Extract the [x, y] coordinate from the center of the cell holding the provided text.  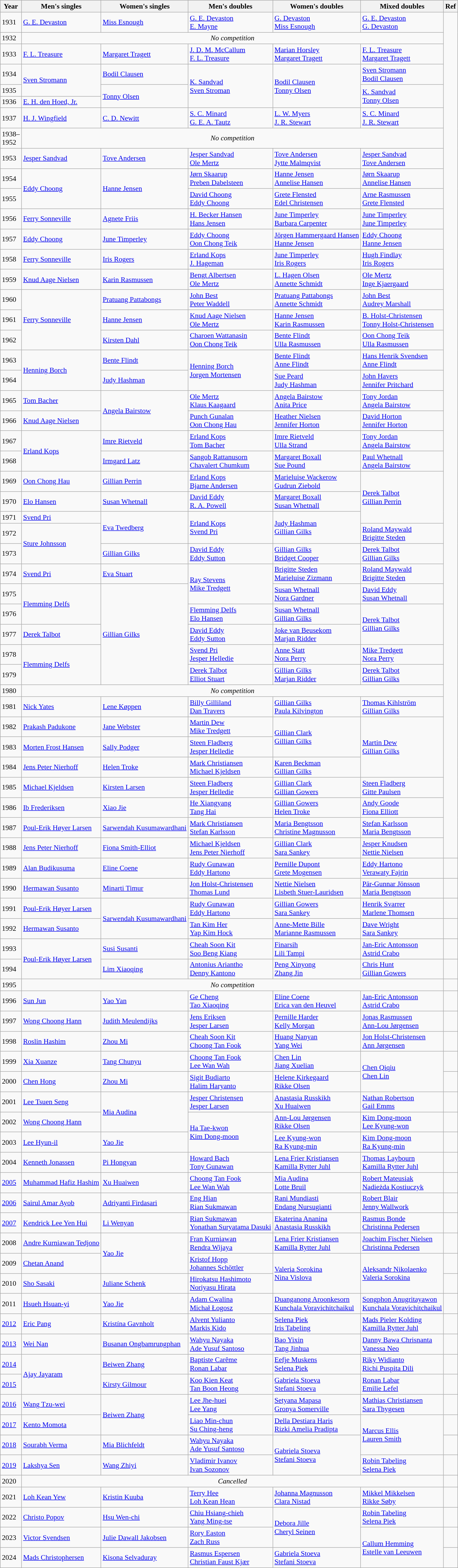
Riky Widianto Richi Puspita Dili [402, 1364]
Koo Kien Keat Tan Boon Heong [230, 1385]
Bente Flindt Ulla Rasmussen [317, 340]
Eva Twedberg [145, 528]
Erland Kops Svend Pri [230, 528]
Lee Kyung-won Ra Kyung-min [317, 1142]
1958 [11, 260]
Tang Chunyu [145, 1062]
1972 [11, 534]
Bodil Clausen [145, 75]
Eddy Choong Oon Chong Teik [230, 239]
Imre Rietveld [145, 441]
Xu Huaiwen [145, 1183]
Duanganong Aroonkesorn Kunchala Voravichitchaikul [317, 1304]
Hanne Jensen Karin Rasmussen [317, 320]
Mark Christiansen Michael Kjeldsen [230, 767]
G. E. Devaston G. Devaston [402, 22]
Bengt Albertsen Ole Mertz [230, 279]
1977 [11, 635]
Kristína Gavnholt [145, 1324]
Sun Jun [61, 1001]
Setyana Mapasa Gronya Somerville [317, 1405]
1970 [11, 501]
Eng Hian Rian Sukmawan [230, 1202]
Eline Coene [145, 868]
1991 [11, 909]
Mads Christophersen [61, 1558]
2014 [11, 1364]
Michael Kjeldsen [61, 787]
Grete Flensted Edel Christensen [317, 199]
1999 [11, 1062]
Bodil Clausen Tonny Olsen [317, 86]
Sourabh Verma [61, 1445]
Martin Dew Mike Tredgett [230, 727]
G. E. Devaston [61, 22]
Nick Yates [61, 707]
Yao Yan [145, 1001]
Kirsten Larsen [145, 787]
2008 [11, 1243]
Terry Hee Loh Kean Hean [230, 1497]
1955 [11, 199]
Erland Kops J. Hageman [230, 260]
1964 [11, 380]
G. E. Devaston E. Mayne [230, 22]
2022 [11, 1517]
J. D. M. McCallum F. L. Treasure [230, 54]
Rian Sukmawan Yonathan Suryatama Dasuki [230, 1223]
David Horton Jennifer Horton [402, 421]
2019 [11, 1465]
Rasmus Bonde Christinna Pedersen [402, 1223]
H. J. Wingfield [61, 118]
Angela Bairstow [145, 411]
Mathias Christiansen Sara Thygesen [402, 1405]
K. Sandvad Sven Stroman [230, 86]
1986 [11, 808]
Lee Hyun-il [61, 1142]
Judith Meulendijks [145, 1021]
Jesper Sandvad [61, 158]
Cheah Soon Kit Choong Tan Fook [230, 1041]
Svend Pri Jesper Helledie [230, 654]
Minarti Timur [145, 888]
Erland Kops Tom Bacher [230, 441]
Hanne Jensen Annelise Hansen [317, 178]
1969 [11, 481]
2015 [11, 1385]
Kim Dong-moon Lee Kyung-won [402, 1122]
2007 [11, 1223]
Mike Tredgett Nora Perry [402, 654]
Hirokatsu Hashimoto Noriyasu Hirata [230, 1284]
1934 [11, 75]
Hugh Findlay Iris Rogers [402, 260]
Alvent Yulianto Markis Kido [230, 1324]
1974 [11, 574]
Oon Chong Hau [61, 481]
1982 [11, 727]
Men's singles [61, 6]
Hsu Wen-chi [145, 1517]
1987 [11, 828]
Howard Bach Tony Gunawan [230, 1162]
Valeria Sorokina Nina Vislova [317, 1273]
Flemming Delfs Elo Hansen [230, 614]
G. Devaston Miss Esnough [317, 22]
Selena Piek Iris Tabeling [317, 1324]
Miss Esnough [145, 22]
1967 [11, 441]
Hans Henrik Svendsen Anne Flindt [402, 361]
Gillian Gilks Marjan Ridder [317, 675]
H. Becker Hansen Hans Jensen [230, 219]
Gillian Gilks Paula Kilvington [317, 707]
Chen Qiqiu Chen Lin [402, 1072]
Iris Rogers [145, 260]
Sigit Budiarto Halim Haryanto [230, 1082]
2009 [11, 1263]
Jesper Christensen Jesper Larsen [230, 1102]
Mia Audina [145, 1112]
Heather Nielsen Jennifer Horton [317, 421]
Bao Yixin Tang Jinhua [317, 1344]
2011 [11, 1304]
Tan Kim Her Yap Kim Hock [230, 928]
Xiao Jie [145, 808]
Vladimir Ivanov Ivan Sozonov [230, 1465]
2018 [11, 1445]
Muhammad Hafiz Hashim [61, 1183]
1938– 1952 [11, 138]
1965 [11, 401]
Ronan Labar Emilie Lefel [402, 1385]
Susan Whetnall Nora Gardner [317, 594]
Pär-Gunnar Jönsson Maria Bengtsson [402, 888]
Roslin Hashim [61, 1041]
Callum Hemming Estelle van Leeuwen [402, 1548]
Lee Tsuen Seng [61, 1102]
Andy Goode Fiona Elliott [402, 808]
Year [11, 6]
Antonius Ariantho Denny Kantono [230, 969]
Rani Mundiasti Endang Nursugianti [317, 1202]
Mia Audina Lotte Bruil [317, 1183]
Juliane Schenk [145, 1284]
2001 [11, 1102]
1997 [11, 1021]
Kendrick Lee Yen Hui [61, 1223]
1936 [11, 102]
Kim Dong-moon Ra Kyung-min [402, 1142]
Danny Bawa Chrisnanta Vanessa Neo [402, 1344]
2020 [11, 1481]
2005 [11, 1183]
Punch Gunalan Oon Chong Hau [230, 421]
David Choong Eddy Choong [230, 199]
Sven Stromann Bodil Clausen [402, 75]
1960 [11, 300]
June Timperley Iris Rogers [317, 260]
June Timperley Barbara Carpenter [317, 219]
Derek Talbot Elliot Stuart [230, 675]
Songphon Anugritayawon Kunchala Voravichitchaikul [402, 1304]
Robert Mateusiak Nadieżda Kostiuczyk [402, 1183]
Agnete Friis [145, 219]
Oon Chong Teik Ulla Rasmussen [402, 340]
1957 [11, 239]
Tonny Olsen [145, 96]
Mixed doubles [402, 6]
Lakshya Sen [61, 1465]
Helen Troke [145, 767]
Prakash Padukone [61, 727]
Adriyanti Firdasari [145, 1202]
Huang Nanyan Yang Wei [317, 1041]
Jane Webster [145, 727]
John Havers Jennifer Pritchard [402, 380]
S. C. Minard G. E. A. Tautz [230, 118]
Marieluise Wackerow Gudrun Ziebold [317, 481]
Thomas Laybourn Kamilla Rytter Juhl [402, 1162]
Della Destiara Haris Rizki Amelia Pradipta [317, 1425]
2003 [11, 1142]
Marcus Ellis Lauren Smith [402, 1435]
Gillian Clark Sara Sankey [317, 848]
Wei Nan [61, 1344]
2006 [11, 1202]
Men's doubles [230, 6]
Dave Wright Sara Sankey [402, 928]
1985 [11, 787]
Karin Rasmussen [145, 279]
Johanna Magnusson Clara Nistad [317, 1497]
Nathan Robertson Gail Emms [402, 1102]
Pernille Dupont Grete Mogensen [317, 868]
Wang Zhiyi [145, 1465]
Liao Min-chun Su Ching-heng [230, 1425]
Nettie Nielsen Lisbeth Stuer-Lauridsen [317, 888]
Mikkel Mikkelsen Rikke Søby [402, 1497]
1979 [11, 675]
Eric Pang [61, 1324]
Sue Peard Judy Hashman [317, 380]
C. D. Newitt [145, 118]
Susan Whetnall [145, 501]
B. Holst-Christensen Tonny Holst-Christensen [402, 320]
1959 [11, 279]
Sally Podger [145, 747]
Women's doubles [317, 6]
Knud Aage Nielsen Ole Mertz [230, 320]
Jon Holst-Christensen Thomas Lund [230, 888]
Ref [450, 6]
John Best Audrey Marshall [402, 300]
1973 [11, 553]
Anne Statt Nora Perry [317, 654]
Bente Flindt Anne Flindt [317, 361]
Margaret Boxall Susan Whetnall [317, 501]
Li Wenyan [145, 1223]
Ray Stevens Mike Tredgett [230, 584]
June Timperley [145, 239]
1953 [11, 158]
1990 [11, 888]
Pratuang Pattabongs Annette Schmidt [317, 300]
1961 [11, 320]
1992 [11, 928]
Jens Eriksen Jesper Larsen [230, 1021]
Sairul Amar Ayob [61, 1202]
1993 [11, 949]
Anne-Mette Bille Marianne Rasmussen [317, 928]
Anastasia Russkikh Xu Huaiwen [317, 1102]
Alan Budikusuma [61, 868]
1966 [11, 421]
1962 [11, 340]
Ekaterina Ananina Anastasia Russkikh [317, 1223]
1975 [11, 594]
Jörgen Hammergaard Hansen Hanne Jensen [317, 239]
Henning Borch [61, 370]
Ib Frederiksen [61, 808]
Gillian Gowers Sara Sankey [317, 909]
Debora Jille Cheryl Seinen [317, 1527]
Cheah Soon Kit Soo Beng Kiang [230, 949]
Eefje Muskens Selena Piek [317, 1364]
Henrik Svarrer Marlene Thomsen [402, 909]
Gillian Perrin [145, 481]
Morten Frost Hansen [61, 747]
Jesper Sandvad Tove Andersen [402, 158]
1998 [11, 1041]
Paul Whetnall Angela Bairstow [402, 461]
Eddy Hartono Verawaty Fajrin [402, 868]
Thomas Kihlström Gillian Gilks [402, 707]
Aleksandr Nikolaenko Valeria Sorokina [402, 1273]
Judy Hashman Gillian Gilks [317, 528]
1976 [11, 614]
2012 [11, 1324]
John Best Peter Waddell [230, 300]
2013 [11, 1344]
Kristin Kuuba [145, 1497]
Angela Bairstow Anita Price [317, 401]
Chen Lin Jiang Xuelian [317, 1062]
S. C. Minard J. R. Stewart [402, 118]
Kisona Selvaduray [145, 1558]
Stefan Karlsson Maria Bengtsson [402, 828]
Julie Dawall Jakobsen [145, 1537]
Robert Blair Jenny Wallwork [402, 1202]
Finarsih Lili Tampi [317, 949]
L. W. Myers J. R. Stewart [317, 118]
Xia Xuanze [61, 1062]
Michael Kjeldsen Jens Peter Nierhoff [230, 848]
Busanan Ongbamrungphan [145, 1344]
Ha Tae-kwon Kim Dong-moon [230, 1132]
1989 [11, 868]
Tove Andersen Jytte Malmqvist [317, 158]
Sven Stromann [61, 81]
Karen Beckman Gillian Gilks [317, 767]
Victor Svendsen [61, 1537]
Lene Køppen [145, 707]
Kirsty Gilmour [145, 1385]
F. L. Treasure [61, 54]
Margaret Tragett [145, 54]
Joachim Fischer Nielsen Christinna Pedersen [402, 1243]
1980 [11, 691]
Pernille Harder Kelly Morgan [317, 1021]
Christo Popov [61, 1517]
1968 [11, 461]
Brigitte Steden Marieluise Zizmann [317, 574]
Gillian Gilks Bridget Cooper [317, 553]
2024 [11, 1558]
Joke van Beusekom Marjan Ridder [317, 635]
Pi Hongyan [145, 1162]
Sture Johnsson [61, 543]
1996 [11, 1001]
Derek Talbot [61, 635]
Baptiste Carême Ronan Labar [230, 1364]
June Timperley June Timperley [402, 219]
Marian Horsley Margaret Tragett [317, 54]
Arne Rasmussen Grete Flensted [402, 199]
Henning Borch Jorgen Mortensen [230, 370]
1963 [11, 361]
K. Sandvad Tonny Olsen [402, 96]
Mia Blichfeldt [145, 1445]
F. L. Treasure Margaret Tragett [402, 54]
2021 [11, 1497]
1994 [11, 969]
Andre Kurniawan Tedjono [61, 1243]
Chiu Hsiang-chieh Yang Ming-tse [230, 1517]
E. H. den Hoed, Jr. [61, 102]
Kirsten Dahl [145, 340]
David Eddy R. A. Powell [230, 501]
Jørn Skaarup Preben Dabelsteen [230, 178]
Sangob Rattanusorn Chavalert Chumkum [230, 461]
Elo Hansen [61, 501]
Ajay Jayaram [61, 1374]
Charoen Wattanasin Oon Chong Teik [230, 340]
Eline Coene Erica van den Heuvel [317, 1001]
1956 [11, 219]
Loh Kean Yew [61, 1497]
1983 [11, 747]
Cancelled [233, 1481]
2000 [11, 1082]
2002 [11, 1122]
2017 [11, 1425]
Tove Andersen [145, 158]
1935 [11, 90]
Lee Jhe-huei Lee Yang [230, 1405]
1984 [11, 767]
Ann-Lou Jørgensen Rikke Olsen [317, 1122]
Erland Kops Bjarne Andersen [230, 481]
Ole Mertz Inge Kjaergaard [402, 279]
Jon Holst-Christensen Ann Jørgensen [402, 1041]
Gillian Gowers Helen Troke [317, 808]
Chen Hong [61, 1082]
Fran Kurniawan Rendra Wijaya [230, 1243]
Kento Momota [61, 1425]
Jesper Sandvad Ole Mertz [230, 158]
Kenneth Jonassen [61, 1162]
Ole Mertz Klaus Kaagaard [230, 401]
Pratuang Pattabongs [145, 300]
David Eddy Susan Whetnall [402, 594]
Mads Pieler Kolding Kamilla Rytter Juhl [402, 1324]
Wang Tzu-wei [61, 1405]
He Xiangyang Tang Hai [230, 808]
Eddy Choong Hanne Jensen [402, 239]
Irmgard Latz [145, 461]
Peng Xinyong Zhang Jin [317, 969]
2023 [11, 1537]
2004 [11, 1162]
Sho Sasaki [61, 1284]
Steen Fladberg Gitte Paulsen [402, 787]
Hsueh Hsuan-yi [61, 1304]
Susan Whetnall Gillian Gilks [317, 614]
1978 [11, 654]
Gillian Clark Gillian Gowers [317, 787]
Judy Hashman [145, 380]
1988 [11, 848]
1931 [11, 22]
1981 [11, 707]
Rory Easton Zach Russ [230, 1537]
Billy Gilliland Dan Travers [230, 707]
1937 [11, 118]
Gillian Clark Gillian Gilks [317, 737]
Chris Hunt Gillian Gowers [402, 969]
Tom Bacher [61, 401]
1954 [11, 178]
Eva Stuart [145, 574]
Rasmus Espersen Christian Faust Kjær [230, 1558]
Martin Dew Gillian Gilks [402, 747]
2010 [11, 1284]
L. Hagen Olsen Annette Schmidt [317, 279]
1971 [11, 518]
Margaret Boxall Sue Pound [317, 461]
Chetan Anand [61, 1263]
Fiona Smith-Elliot [145, 848]
Jesper Knudsen Nettie Nielsen [402, 848]
Susi Susanti [145, 949]
Derek Talbot Gillian Perrin [402, 497]
1932 [11, 38]
Erland Kops [61, 451]
Jørn Skaarup Annelise Hansen [402, 178]
1995 [11, 985]
Imre Rietveld Ulla Strand [317, 441]
Women's singles [145, 6]
Helene Kirkegaard Rikke Olsen [317, 1082]
Adam Cwalina Michał Łogosz [230, 1304]
Kristof Hopp Johannes Schöttler [230, 1263]
Ge Cheng Tao Xiaoqing [230, 1001]
Mark Christiansen Stefan Karlsson [230, 828]
Maria Bengtsson Christine Magnusson [317, 828]
Jonas Rasmussen Ann-Lou Jørgensen [402, 1021]
1933 [11, 54]
Lim Xiaoqing [145, 969]
2016 [11, 1405]
Bente Flindt [145, 361]
